For the text-containing cell, return its midpoint in [X, Y] coordinate format. 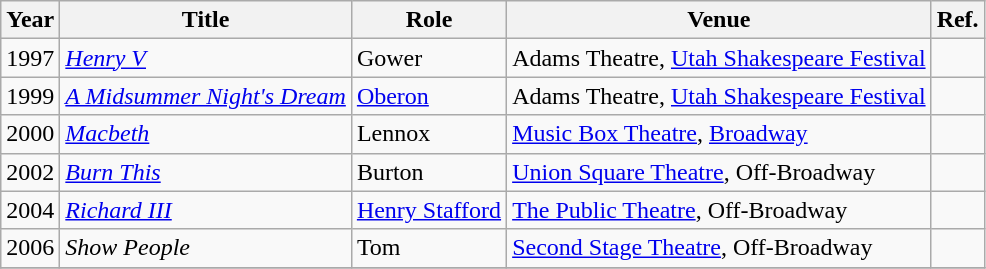
Lennox [428, 134]
2004 [30, 210]
1997 [30, 58]
Title [206, 20]
Oberon [428, 96]
2006 [30, 248]
Year [30, 20]
Show People [206, 248]
Henry V [206, 58]
2000 [30, 134]
Venue [719, 20]
Burn This [206, 172]
2002 [30, 172]
Henry Stafford [428, 210]
1999 [30, 96]
Macbeth [206, 134]
Tom [428, 248]
Burton [428, 172]
Union Square Theatre, Off-Broadway [719, 172]
Second Stage Theatre, Off-Broadway [719, 248]
Role [428, 20]
The Public Theatre, Off-Broadway [719, 210]
Richard III [206, 210]
Gower [428, 58]
Ref. [958, 20]
Music Box Theatre, Broadway [719, 134]
A Midsummer Night's Dream [206, 96]
